Extract the [X, Y] coordinate from the center of the cell holding the provided text.  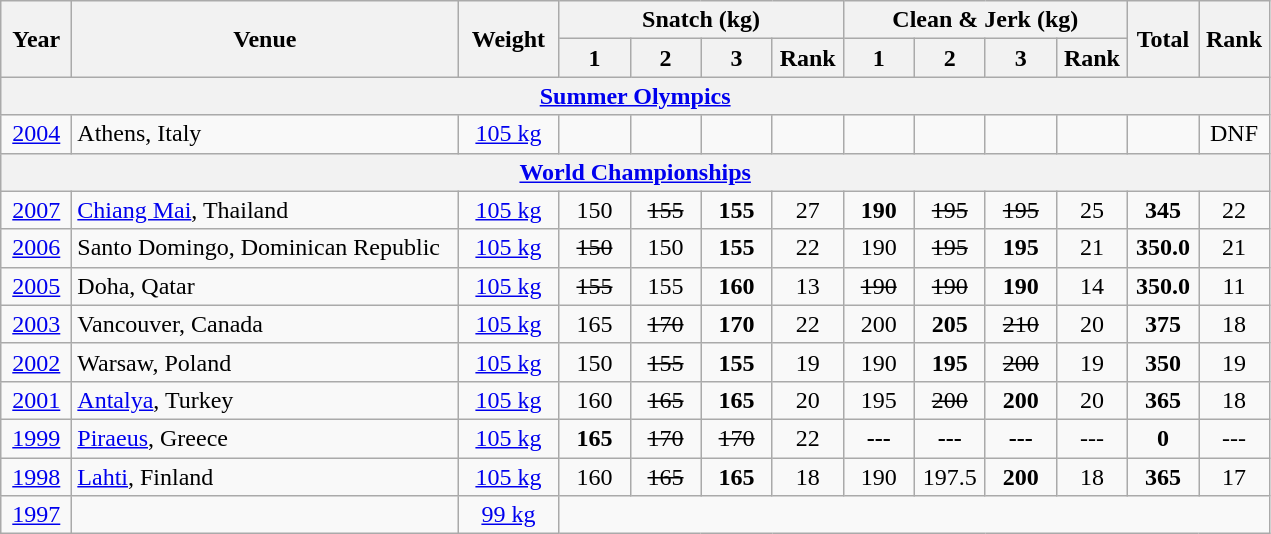
2007 [36, 210]
350 [1162, 362]
Lahti, Finland [265, 477]
1997 [36, 515]
Athens, Italy [265, 134]
2003 [36, 324]
Clean & Jerk (kg) [985, 20]
17 [1234, 477]
197.5 [950, 477]
Snatch (kg) [701, 20]
Summer Olympics [636, 96]
Santo Domingo, Dominican Republic [265, 248]
1999 [36, 438]
Vancouver, Canada [265, 324]
Year [36, 39]
Weight [508, 39]
2004 [36, 134]
Piraeus, Greece [265, 438]
2002 [36, 362]
13 [808, 286]
0 [1162, 438]
2001 [36, 400]
14 [1092, 286]
2005 [36, 286]
99 kg [508, 515]
2006 [36, 248]
Antalya, Turkey [265, 400]
Total [1162, 39]
345 [1162, 210]
DNF [1234, 134]
210 [1020, 324]
27 [808, 210]
World Championships [636, 172]
25 [1092, 210]
Doha, Qatar [265, 286]
Chiang Mai, Thailand [265, 210]
Venue [265, 39]
11 [1234, 286]
375 [1162, 324]
1998 [36, 477]
205 [950, 324]
Warsaw, Poland [265, 362]
